Detect which cell encompasses the target text, then output its [X, Y] center coordinate. 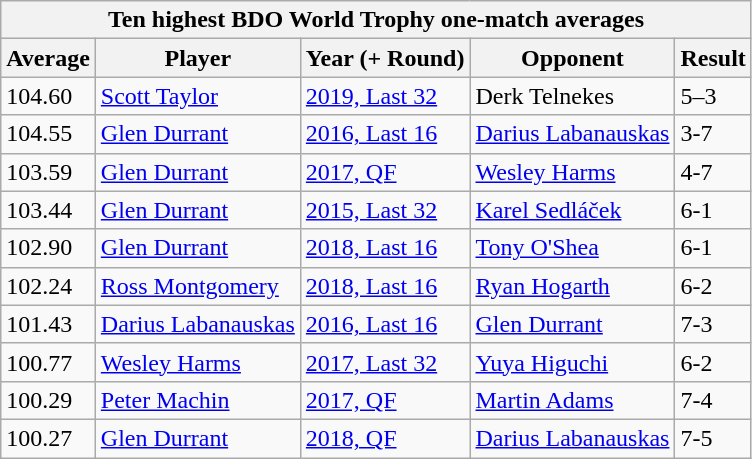
Karel Sedláček [572, 210]
Opponent [572, 58]
Player [198, 58]
Result [713, 58]
103.59 [48, 172]
102.24 [48, 286]
100.29 [48, 400]
100.77 [48, 362]
7-5 [713, 438]
104.60 [48, 96]
5–3 [713, 96]
100.27 [48, 438]
Peter Machin [198, 400]
102.90 [48, 248]
Average [48, 58]
2017, Last 32 [385, 362]
Year (+ Round) [385, 58]
2015, Last 32 [385, 210]
7-3 [713, 324]
3-7 [713, 134]
Ten highest BDO World Trophy one-match averages [376, 20]
101.43 [48, 324]
2018, QF [385, 438]
104.55 [48, 134]
Derk Telnekes [572, 96]
Scott Taylor [198, 96]
Ryan Hogarth [572, 286]
103.44 [48, 210]
7-4 [713, 400]
Tony O'Shea [572, 248]
Martin Adams [572, 400]
4-7 [713, 172]
Yuya Higuchi [572, 362]
Ross Montgomery [198, 286]
2019, Last 32 [385, 96]
